Return the [x, y] coordinate for the center point of the cell that contains the specified text.  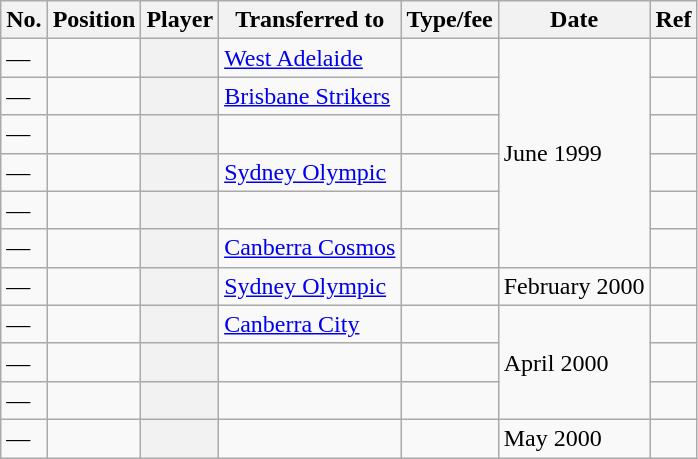
Canberra City [310, 324]
May 2000 [574, 438]
April 2000 [574, 362]
Transferred to [310, 20]
Canberra Cosmos [310, 248]
West Adelaide [310, 58]
Type/fee [450, 20]
Position [94, 20]
Brisbane Strikers [310, 96]
June 1999 [574, 153]
Player [180, 20]
Date [574, 20]
Ref [674, 20]
February 2000 [574, 286]
No. [24, 20]
